Output the (x, y) coordinate of the center of the cell containing the given text.  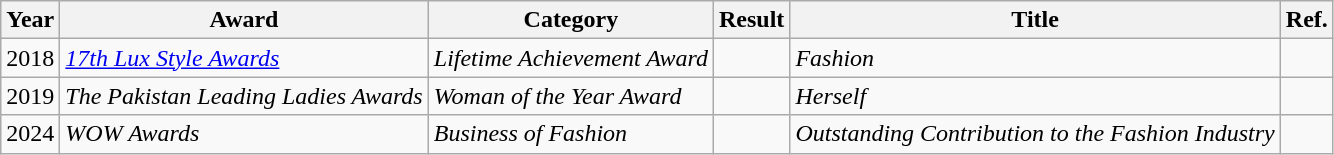
2019 (30, 96)
Ref. (1306, 20)
The Pakistan Leading Ladies Awards (244, 96)
Result (751, 20)
Category (570, 20)
Award (244, 20)
Herself (1035, 96)
Business of Fashion (570, 134)
2024 (30, 134)
Title (1035, 20)
Year (30, 20)
Lifetime Achievement Award (570, 58)
WOW Awards (244, 134)
17th Lux Style Awards (244, 58)
Outstanding Contribution to the Fashion Industry (1035, 134)
2018 (30, 58)
Fashion (1035, 58)
Woman of the Year Award (570, 96)
